Determine the (X, Y) coordinate at the center of the cell enclosing the given text.  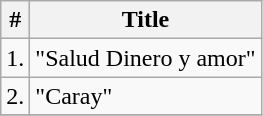
1. (16, 58)
Title (146, 20)
"Salud Dinero y amor" (146, 58)
"Caray" (146, 96)
2. (16, 96)
# (16, 20)
